Capture the cell that displays the provided text and extract its [x, y] central coordinate. 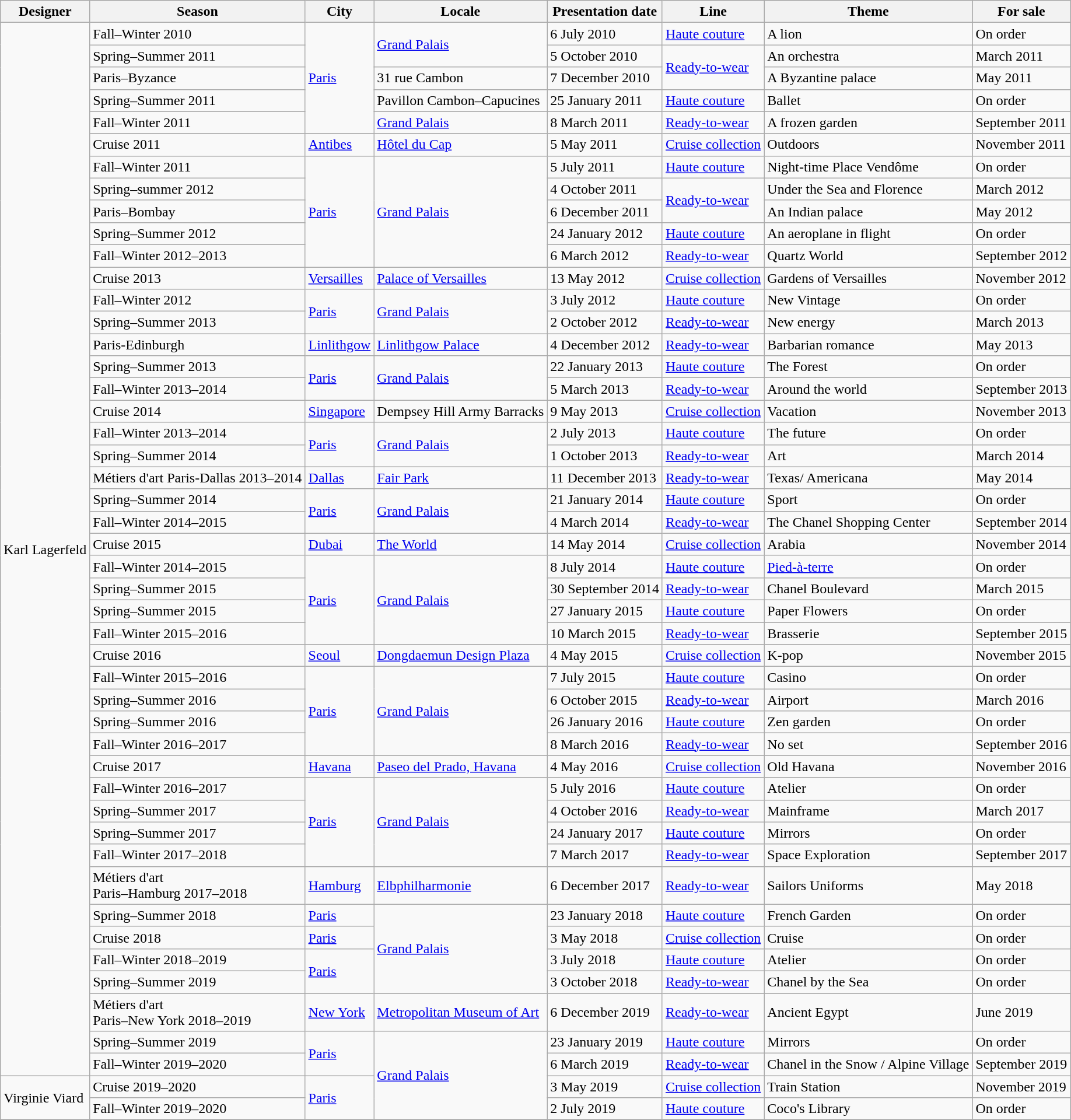
Ballet [868, 100]
Palace of Versailles [461, 278]
November 2016 [1021, 766]
5 May 2011 [605, 145]
4 May 2016 [605, 766]
Elbphilharmonie [461, 885]
Cruise 2014 [197, 411]
September 2014 [1021, 522]
Havana [339, 766]
3 July 2018 [605, 960]
Pied-à-terre [868, 566]
Cruise 2018 [197, 937]
Singapore [339, 411]
Cruise [868, 937]
Theme [868, 12]
8 March 2011 [605, 123]
The World [461, 544]
September 2019 [1021, 1065]
Dongdaemun Design Plaza [461, 656]
March 2015 [1021, 589]
24 January 2017 [605, 833]
25 January 2011 [605, 100]
A lion [868, 34]
An orchestra [868, 56]
Designer [45, 12]
Dubai [339, 544]
Brasserie [868, 633]
Paseo del Prado, Havana [461, 766]
Around the world [868, 389]
30 September 2014 [605, 589]
3 October 2018 [605, 982]
September 2012 [1021, 256]
Texas/ Americana [868, 478]
Locale [461, 12]
2 October 2012 [605, 323]
21 January 2014 [605, 500]
4 March 2014 [605, 522]
5 July 2011 [605, 167]
Karl Lagerfeld [45, 549]
Spring–Summer 2012 [197, 233]
The future [868, 433]
Paris–Byzance [197, 78]
23 January 2019 [605, 1042]
4 October 2011 [605, 189]
8 July 2014 [605, 566]
6 March 2012 [605, 256]
Métiers d'artParis–New York 2018–2019 [197, 1012]
13 May 2012 [605, 278]
6 July 2010 [605, 34]
Seoul [339, 656]
Antibes [339, 145]
March 2011 [1021, 56]
An Indian palace [868, 211]
March 2013 [1021, 323]
9 May 2013 [605, 411]
27 January 2015 [605, 611]
May 2018 [1021, 885]
Mainframe [868, 811]
Linlithgow Palace [461, 345]
May 2011 [1021, 78]
26 January 2016 [605, 722]
Art [868, 456]
11 December 2013 [605, 478]
March 2014 [1021, 456]
Night-time Place Vendôme [868, 167]
November 2019 [1021, 1087]
Fall–Winter 2018–2019 [197, 960]
6 October 2015 [605, 700]
An aeroplane in flight [868, 233]
Virginie Viard [45, 1098]
French Garden [868, 915]
Métiers d'artParis–Hamburg 2017–2018 [197, 885]
4 December 2012 [605, 345]
Sailors Uniforms [868, 885]
September 2017 [1021, 855]
Spring–summer 2012 [197, 189]
Under the Sea and Florence [868, 189]
Space Exploration [868, 855]
4 October 2016 [605, 811]
May 2012 [1021, 211]
Quartz World [868, 256]
New energy [868, 323]
Arabia [868, 544]
2 July 2013 [605, 433]
September 2015 [1021, 633]
K-pop [868, 656]
Casino [868, 678]
Season [197, 12]
23 January 2018 [605, 915]
24 January 2012 [605, 233]
Versailles [339, 278]
3 May 2018 [605, 937]
November 2012 [1021, 278]
10 March 2015 [605, 633]
Fall–Winter 2017–2018 [197, 855]
Outdoors [868, 145]
5 March 2013 [605, 389]
No set [868, 744]
Barbarian romance [868, 345]
Cruise 2011 [197, 145]
14 May 2014 [605, 544]
Hôtel du Cap [461, 145]
Métiers d'art Paris-Dallas 2013–2014 [197, 478]
Cruise 2013 [197, 278]
8 March 2016 [605, 744]
3 July 2012 [605, 300]
3 May 2019 [605, 1087]
March 2012 [1021, 189]
6 December 2017 [605, 885]
September 2016 [1021, 744]
May 2013 [1021, 345]
November 2015 [1021, 656]
Old Havana [868, 766]
31 rue Cambon [461, 78]
6 March 2019 [605, 1065]
Pavillon Cambon–Capucines [461, 100]
7 March 2017 [605, 855]
March 2017 [1021, 811]
A frozen garden [868, 123]
6 December 2019 [605, 1012]
Linlithgow [339, 345]
Gardens of Versailles [868, 278]
New York [339, 1012]
Hamburg [339, 885]
Train Station [868, 1087]
Chanel by the Sea [868, 982]
June 2019 [1021, 1012]
22 January 2013 [605, 367]
Dempsey Hill Army Barracks [461, 411]
Fall–Winter 2012–2013 [197, 256]
The Chanel Shopping Center [868, 522]
Airport [868, 700]
September 2013 [1021, 389]
November 2014 [1021, 544]
Vacation [868, 411]
Fall–Winter 2012 [197, 300]
Paris-Edinburgh [197, 345]
Dallas [339, 478]
September 2011 [1021, 123]
1 October 2013 [605, 456]
A Byzantine palace [868, 78]
Line [713, 12]
6 December 2011 [605, 211]
5 July 2016 [605, 789]
New Vintage [868, 300]
Zen garden [868, 722]
Coco's Library [868, 1109]
The Forest [868, 367]
Paper Flowers [868, 611]
Sport [868, 500]
Chanel Boulevard [868, 589]
Cruise 2015 [197, 544]
Metropolitan Museum of Art [461, 1012]
For sale [1021, 12]
City [339, 12]
November 2011 [1021, 145]
7 July 2015 [605, 678]
Ancient Egypt [868, 1012]
Fall–Winter 2010 [197, 34]
March 2016 [1021, 700]
Chanel in the Snow / Alpine Village [868, 1065]
5 October 2010 [605, 56]
7 December 2010 [605, 78]
Paris–Bombay [197, 211]
Presentation date [605, 12]
May 2014 [1021, 478]
Cruise 2016 [197, 656]
Cruise 2019–2020 [197, 1087]
4 May 2015 [605, 656]
Cruise 2017 [197, 766]
2 July 2019 [605, 1109]
November 2013 [1021, 411]
Fair Park [461, 478]
Spring–Summer 2018 [197, 915]
